Find where the given text appears and provide that cell's center as [X, Y] coordinate. 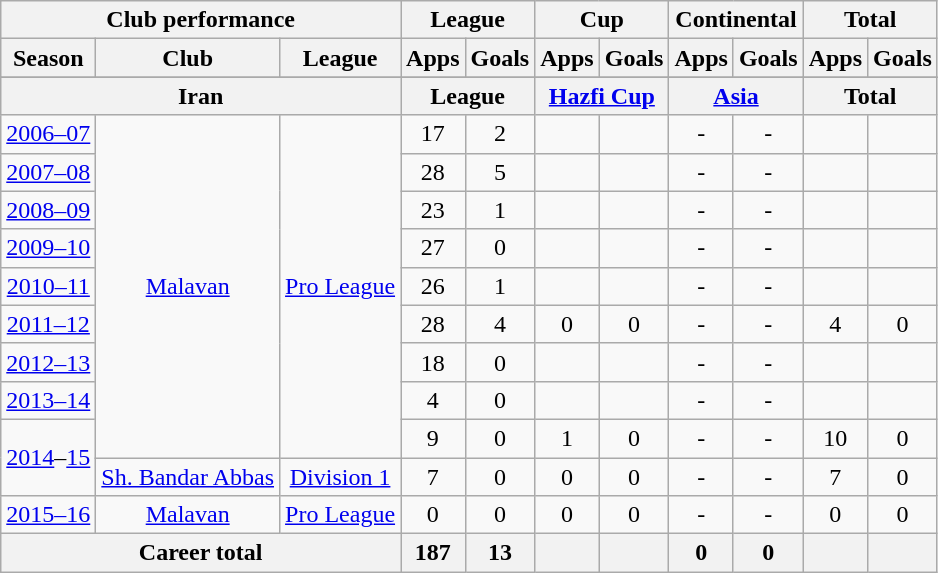
Career total [201, 553]
Continental [736, 20]
10 [835, 438]
Club performance [201, 20]
2012–13 [48, 362]
Iran [201, 96]
26 [433, 286]
2009–10 [48, 248]
13 [500, 553]
2014–15 [48, 457]
9 [433, 438]
187 [433, 553]
Season [48, 58]
2011–12 [48, 324]
2015–16 [48, 515]
Cup [602, 20]
2010–11 [48, 286]
Division 1 [340, 477]
2007–08 [48, 172]
17 [433, 134]
5 [500, 172]
2 [500, 134]
Asia [736, 96]
2013–14 [48, 400]
23 [433, 210]
18 [433, 362]
Club [188, 58]
Hazfi Cup [602, 96]
Sh. Bandar Abbas [188, 477]
27 [433, 248]
2008–09 [48, 210]
2006–07 [48, 134]
